For the text-containing cell, return its midpoint in [x, y] coordinate format. 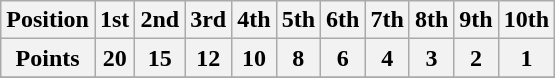
Points [48, 58]
6 [343, 58]
1 [526, 58]
Position [48, 20]
3rd [208, 20]
10 [254, 58]
20 [114, 58]
9th [476, 20]
5th [298, 20]
1st [114, 20]
10th [526, 20]
2 [476, 58]
12 [208, 58]
3 [431, 58]
4th [254, 20]
2nd [160, 20]
6th [343, 20]
7th [387, 20]
4 [387, 58]
8 [298, 58]
15 [160, 58]
8th [431, 20]
